Extract the [X, Y] coordinate from the center of the cell holding the provided text.  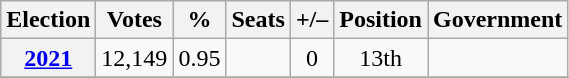
+/– [312, 20]
0.95 [200, 58]
Position [381, 20]
Votes [134, 20]
12,149 [134, 58]
% [200, 20]
13th [381, 58]
0 [312, 58]
2021 [48, 58]
Seats [258, 20]
Election [48, 20]
Government [498, 20]
